Detect which cell encompasses the target text, then output its [X, Y] center coordinate. 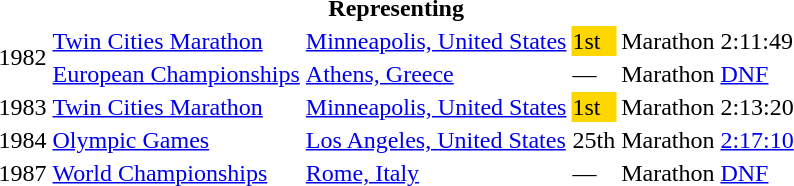
25th [594, 140]
Los Angeles, United States [436, 140]
Athens, Greece [436, 74]
European Championships [176, 74]
— [594, 74]
Olympic Games [176, 140]
